From the cell containing the given text, extract its center point as [X, Y] coordinate. 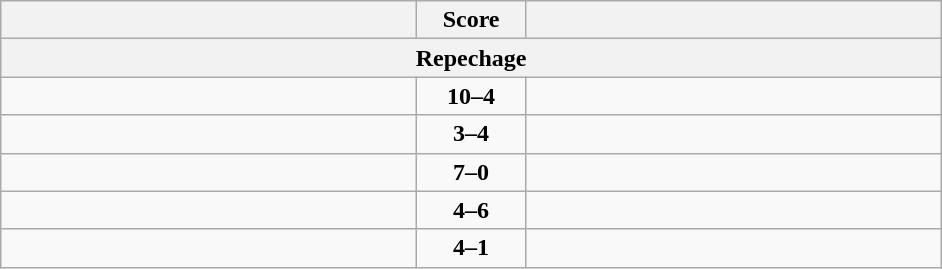
4–1 [472, 248]
Repechage [472, 58]
7–0 [472, 172]
4–6 [472, 210]
10–4 [472, 96]
Score [472, 20]
3–4 [472, 134]
